Pinpoint the cell where the given text exists, returning its [x, y] midpoint coordinate. 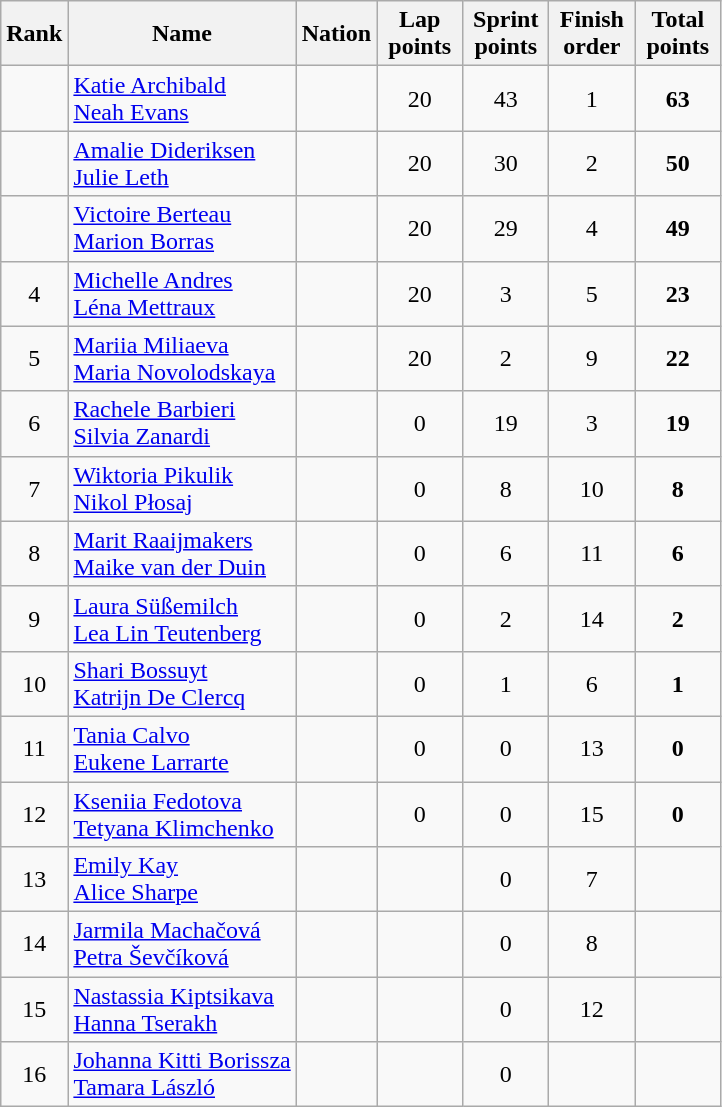
Nation [336, 34]
Michelle AndresLéna Mettraux [182, 294]
Nastassia KiptsikavaHanna Tserakh [182, 1010]
22 [678, 358]
29 [506, 228]
Lap points [420, 34]
Katie ArchibaldNeah Evans [182, 98]
43 [506, 98]
16 [34, 1074]
Name [182, 34]
Amalie DideriksenJulie Leth [182, 164]
Shari BossuytKatrijn De Clercq [182, 684]
Victoire BerteauMarion Borras [182, 228]
Mariia MiliaevaMaria Novolodskaya [182, 358]
Tania CalvoEukene Larrarte [182, 748]
Kseniia FedotovaTetyana Klimchenko [182, 814]
Jarmila MachačováPetra Ševčíková [182, 944]
Rank [34, 34]
49 [678, 228]
50 [678, 164]
Rachele BarbieriSilvia Zanardi [182, 424]
23 [678, 294]
Wiktoria PikulikNikol Płosaj [182, 488]
Finish order [592, 34]
Laura SüßemilchLea Lin Teutenberg [182, 618]
Sprint points [506, 34]
30 [506, 164]
Johanna Kitti BorisszaTamara László [182, 1074]
63 [678, 98]
Marit RaaijmakersMaike van der Duin [182, 554]
Emily KayAlice Sharpe [182, 880]
Total points [678, 34]
